Provide the [X, Y] coordinate of the cell's center where the given text is located.  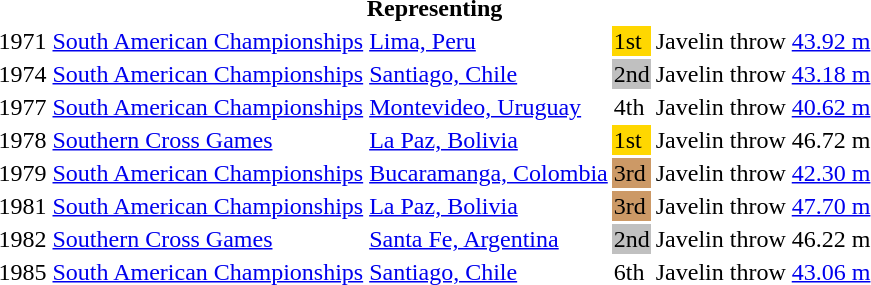
4th [632, 107]
Lima, Peru [489, 41]
Santa Fe, Argentina [489, 239]
Bucaramanga, Colombia [489, 173]
Santiago, Chile [489, 74]
Montevideo, Uruguay [489, 107]
